Determine the (X, Y) coordinate at the center of the cell enclosing the given text.  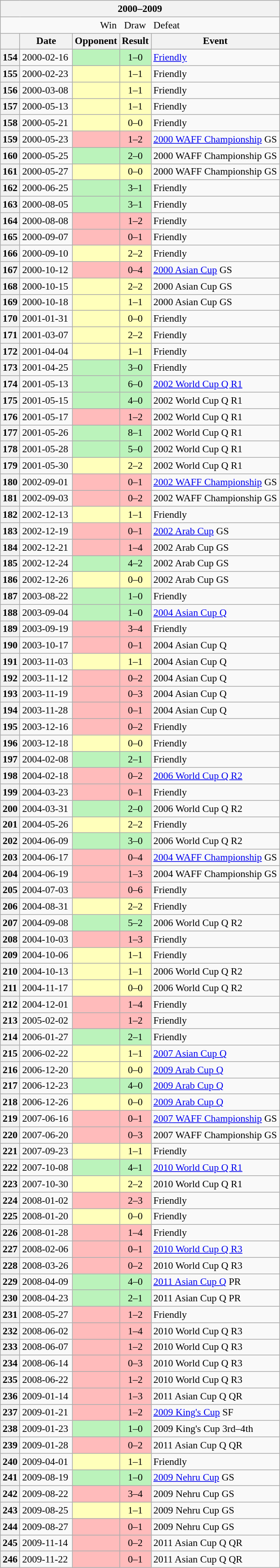
243 (10, 1511)
2009-11-22 (46, 1560)
205 (10, 890)
2008-06-14 (46, 1364)
2008-06-07 (46, 1347)
2009-08-22 (46, 1494)
2002-12-24 (46, 564)
206 (10, 907)
197 (10, 760)
194 (10, 711)
2004-07-03 (46, 890)
2004-02-08 (46, 760)
178 (10, 450)
187 (10, 597)
246 (10, 1560)
2006-01-27 (46, 1037)
240 (10, 1462)
177 (10, 433)
2009 King's Cup 3rd–4th (215, 1429)
184 (10, 548)
2004-08-31 (46, 907)
158 (10, 123)
2004-10-06 (46, 955)
2001-01-31 (46, 319)
2003-12-16 (46, 727)
195 (10, 727)
213 (10, 1021)
2001-05-15 (46, 400)
182 (10, 515)
2004-02-18 (46, 776)
2001-03-07 (46, 335)
208 (10, 939)
2000-09-10 (46, 254)
235 (10, 1380)
221 (10, 1151)
2008-04-23 (46, 1299)
2000-08-05 (46, 205)
2000-10-15 (46, 286)
181 (10, 499)
2002-12-19 (46, 531)
242 (10, 1494)
168 (10, 286)
2003-10-17 (46, 646)
226 (10, 1233)
2000-06-25 (46, 188)
179 (10, 466)
238 (10, 1429)
Result (135, 41)
2005-02-02 (46, 1021)
236 (10, 1396)
2006-12-26 (46, 1102)
2003-12-18 (46, 743)
2009-01-14 (46, 1396)
173 (10, 368)
209 (10, 955)
2004-10-13 (46, 972)
2009-11-14 (46, 1543)
2009-08-25 (46, 1511)
237 (10, 1413)
231 (10, 1315)
2000-05-25 (46, 156)
6–0 (135, 384)
175 (10, 400)
203 (10, 858)
2004-12-01 (46, 1004)
2009 King's Cup SF (215, 1413)
223 (10, 1184)
169 (10, 302)
201 (10, 825)
Date (46, 41)
2008-05-27 (46, 1315)
232 (10, 1331)
2000-10-12 (46, 270)
2008-06-22 (46, 1380)
2008-02-06 (46, 1250)
183 (10, 531)
165 (10, 237)
2007-06-20 (46, 1135)
2007-10-08 (46, 1168)
2004-06-17 (46, 858)
2009-01-21 (46, 1413)
196 (10, 743)
167 (10, 270)
161 (10, 172)
2003-11-28 (46, 711)
2003-09-19 (46, 629)
2009-01-23 (46, 1429)
191 (10, 662)
217 (10, 1086)
171 (10, 335)
233 (10, 1347)
2000-09-07 (46, 237)
2000-05-23 (46, 139)
2004-11-17 (46, 988)
2000-10-18 (46, 302)
2002-09-03 (46, 499)
211 (10, 988)
2000-05-21 (46, 123)
207 (10, 923)
2007-10-30 (46, 1184)
5–2 (135, 923)
2001-04-04 (46, 351)
2009-08-19 (46, 1478)
245 (10, 1543)
229 (10, 1282)
2006-02-22 (46, 1053)
241 (10, 1478)
160 (10, 156)
204 (10, 874)
4–1 (135, 1168)
2009-08-27 (46, 1527)
156 (10, 90)
222 (10, 1168)
2008-01-28 (46, 1233)
228 (10, 1266)
2006-12-23 (46, 1086)
2002-12-13 (46, 515)
174 (10, 384)
2004-03-23 (46, 792)
216 (10, 1070)
2004-06-19 (46, 874)
2004-05-26 (46, 825)
155 (10, 74)
189 (10, 629)
2002-12-26 (46, 580)
2000-02-23 (46, 74)
230 (10, 1299)
190 (10, 646)
2004-06-09 (46, 841)
159 (10, 139)
2003-11-03 (46, 662)
2003-09-04 (46, 613)
2000–2009 (140, 9)
218 (10, 1102)
2000-08-08 (46, 221)
2001-05-28 (46, 450)
210 (10, 972)
166 (10, 254)
185 (10, 564)
2004-09-08 (46, 923)
234 (10, 1364)
4–2 (135, 564)
2001-05-17 (46, 417)
170 (10, 319)
2008-06-02 (46, 1331)
2007-09-23 (46, 1151)
2006-12-20 (46, 1070)
164 (10, 221)
2000-05-27 (46, 172)
192 (10, 678)
176 (10, 417)
199 (10, 792)
157 (10, 107)
2000-03-08 (46, 90)
162 (10, 188)
219 (10, 1119)
8–1 (135, 433)
239 (10, 1445)
5–0 (135, 450)
172 (10, 351)
225 (10, 1217)
214 (10, 1037)
2–3 (135, 1201)
2007-06-16 (46, 1119)
2009-01-28 (46, 1445)
2008-03-26 (46, 1266)
200 (10, 809)
Opponent (96, 41)
2001-05-13 (46, 384)
154 (10, 58)
Win Draw Defeat (140, 25)
2003-08-22 (46, 597)
198 (10, 776)
224 (10, 1201)
2008-04-09 (46, 1282)
2004-10-03 (46, 939)
180 (10, 482)
2008-01-20 (46, 1217)
193 (10, 694)
0–6 (135, 890)
2004-03-31 (46, 809)
2001-05-30 (46, 466)
212 (10, 1004)
2007 Asian Cup Q (215, 1053)
2002-12-21 (46, 548)
188 (10, 613)
Event (215, 41)
227 (10, 1250)
202 (10, 841)
2008-01-02 (46, 1201)
2000-02-16 (46, 58)
2003-11-12 (46, 678)
220 (10, 1135)
2002-09-01 (46, 482)
2000-05-13 (46, 107)
215 (10, 1053)
2001-05-26 (46, 433)
2009-04-01 (46, 1462)
244 (10, 1527)
186 (10, 580)
163 (10, 205)
2001-04-25 (46, 368)
2003-11-19 (46, 694)
